Determine the (X, Y) coordinate at the center of the cell enclosing the given text.  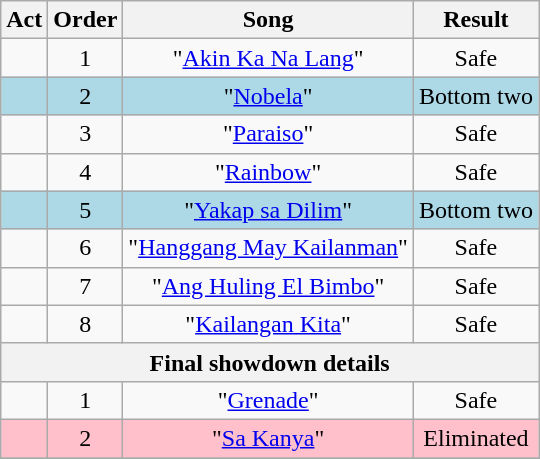
"Grenade" (268, 400)
Order (86, 20)
"Akin Ka Na Lang" (268, 58)
4 (86, 172)
"Paraiso" (268, 134)
Final showdown details (270, 362)
Act (24, 20)
"Sa Kanya" (268, 438)
"Ang Huling El Bimbo" (268, 286)
Result (476, 20)
"Kailangan Kita" (268, 324)
Song (268, 20)
"Nobela" (268, 96)
"Rainbow" (268, 172)
7 (86, 286)
6 (86, 248)
3 (86, 134)
"Hanggang May Kailanman" (268, 248)
"Yakap sa Dilim" (268, 210)
Eliminated (476, 438)
8 (86, 324)
5 (86, 210)
